Search for the cell housing the specified text and yield its (x, y) center coordinate. 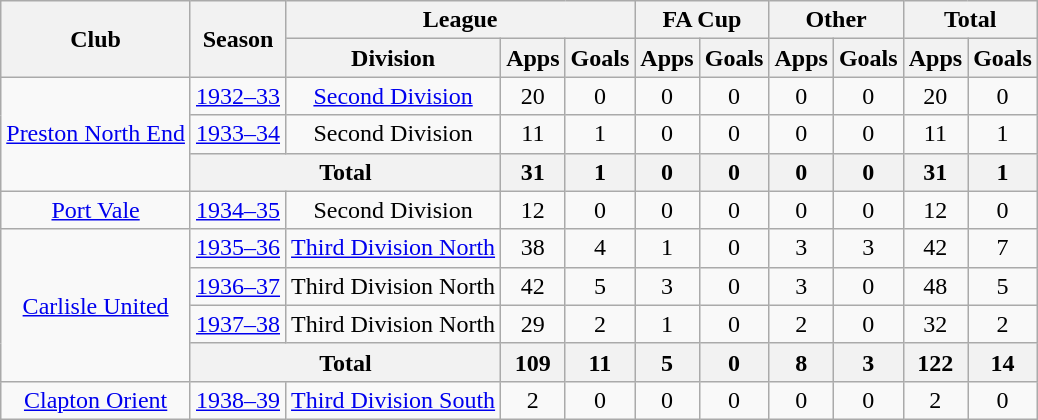
1934–35 (238, 210)
Clapton Orient (96, 400)
1935–36 (238, 248)
Club (96, 39)
FA Cup (702, 20)
109 (533, 362)
Third Division South (394, 400)
29 (533, 324)
122 (935, 362)
1937–38 (238, 324)
38 (533, 248)
Carlisle United (96, 305)
32 (935, 324)
Season (238, 39)
4 (600, 248)
14 (1003, 362)
Preston North End (96, 134)
7 (1003, 248)
1932–33 (238, 96)
Other (836, 20)
1938–39 (238, 400)
1936–37 (238, 286)
48 (935, 286)
Division (394, 58)
8 (801, 362)
1933–34 (238, 134)
League (460, 20)
Port Vale (96, 210)
